Return [X, Y] of the center of cell containing provided text 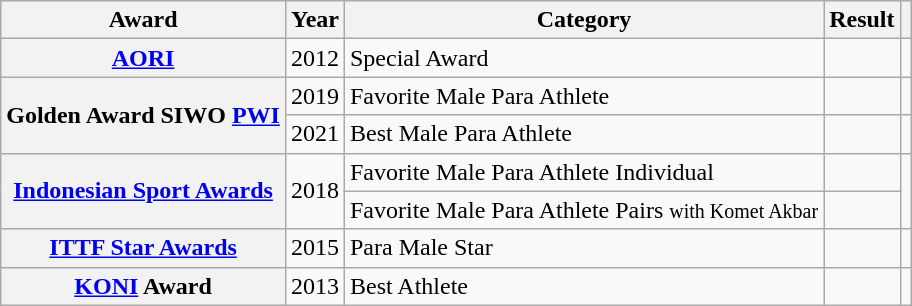
Result [862, 20]
KONI Award [144, 286]
2013 [314, 286]
Award [144, 20]
Category [584, 20]
2019 [314, 96]
Special Award [584, 58]
Best Male Para Athlete [584, 134]
Year [314, 20]
Para Male Star [584, 248]
Best Athlete [584, 286]
2012 [314, 58]
2015 [314, 248]
Favorite Male Para Athlete [584, 96]
Favorite Male Para Athlete Individual [584, 172]
Favorite Male Para Athlete Pairs with Komet Akbar [584, 210]
ITTF Star Awards [144, 248]
2021 [314, 134]
AORI [144, 58]
2018 [314, 191]
Golden Award SIWO PWI [144, 115]
Indonesian Sport Awards [144, 191]
